Capture the cell that displays the provided text and extract its [X, Y] central coordinate. 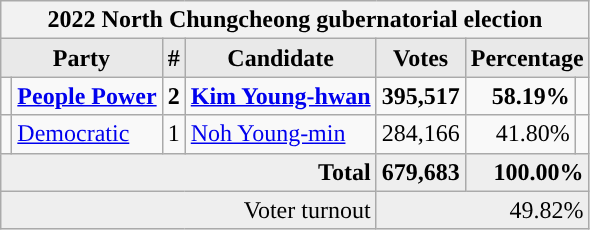
395,517 [420, 96]
41.80% [520, 134]
2 [174, 96]
Democratic [87, 134]
2022 North Chungcheong gubernatorial election [295, 20]
Percentage [527, 58]
58.19% [520, 96]
# [174, 58]
Noh Young-min [280, 134]
Party [82, 58]
679,683 [420, 172]
1 [174, 134]
Kim Young-hwan [280, 96]
49.82% [482, 210]
Total [188, 172]
Candidate [280, 58]
Voter turnout [188, 210]
People Power [87, 96]
100.00% [527, 172]
Votes [420, 58]
284,166 [420, 134]
